Extract the (X, Y) coordinate from the center of the cell holding the provided text.  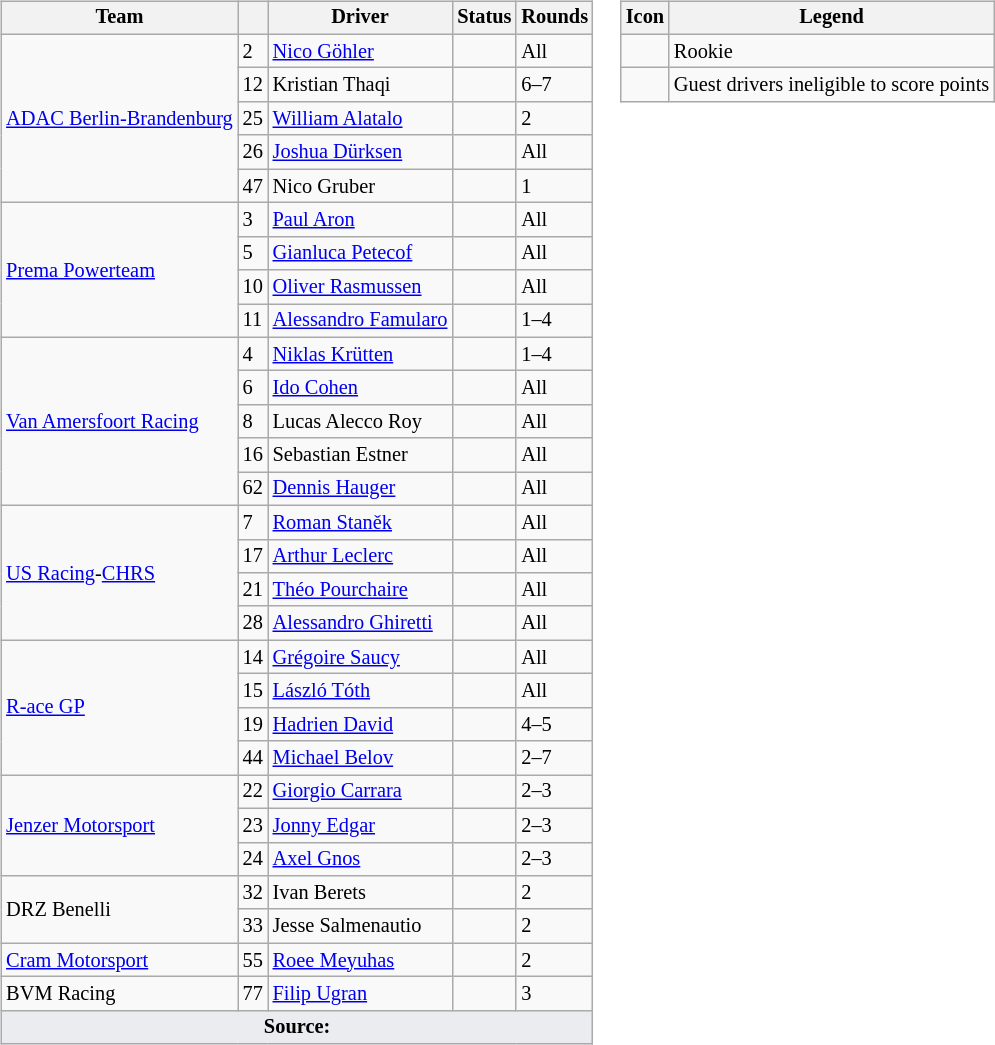
Giorgio Carrara (360, 792)
Alessandro Ghiretti (360, 623)
25 (253, 119)
44 (253, 758)
17 (253, 556)
1 (554, 186)
Filip Ugran (360, 994)
4–5 (554, 724)
16 (253, 455)
László Tóth (360, 691)
Icon (645, 18)
Sebastian Estner (360, 455)
Roee Meyuhas (360, 960)
4 (253, 354)
William Alatalo (360, 119)
Ivan Berets (360, 893)
Gianluca Petecof (360, 253)
Jesse Salmenautio (360, 926)
77 (253, 994)
Joshua Dürksen (360, 152)
Cram Motorsport (119, 960)
10 (253, 287)
Paul Aron (360, 220)
6–7 (554, 85)
Nico Göhler (360, 51)
Hadrien David (360, 724)
Prema Powerteam (119, 270)
Nico Gruber (360, 186)
BVM Racing (119, 994)
Rookie (832, 51)
Guest drivers ineligible to score points (832, 85)
Driver (360, 18)
Legend (832, 18)
15 (253, 691)
Niklas Krütten (360, 354)
Axel Gnos (360, 859)
21 (253, 590)
5 (253, 253)
47 (253, 186)
33 (253, 926)
2–7 (554, 758)
62 (253, 489)
55 (253, 960)
12 (253, 85)
Rounds (554, 18)
Théo Pourchaire (360, 590)
Ido Cohen (360, 388)
22 (253, 792)
Roman Staněk (360, 522)
24 (253, 859)
Arthur Leclerc (360, 556)
Kristian Thaqi (360, 85)
Alessandro Famularo (360, 321)
Van Amersfoort Racing (119, 421)
7 (253, 522)
Jenzer Motorsport (119, 826)
DRZ Benelli (119, 910)
6 (253, 388)
ADAC Berlin-Brandenburg (119, 118)
Grégoire Saucy (360, 657)
R-ace GP (119, 708)
Oliver Rasmussen (360, 287)
Michael Belov (360, 758)
23 (253, 825)
US Racing-CHRS (119, 572)
Team (119, 18)
19 (253, 724)
Jonny Edgar (360, 825)
32 (253, 893)
14 (253, 657)
Lucas Alecco Roy (360, 422)
Source: (297, 1027)
Dennis Hauger (360, 489)
Status (484, 18)
8 (253, 422)
11 (253, 321)
26 (253, 152)
28 (253, 623)
